Detect which cell encompasses the target text, then output its (x, y) center coordinate. 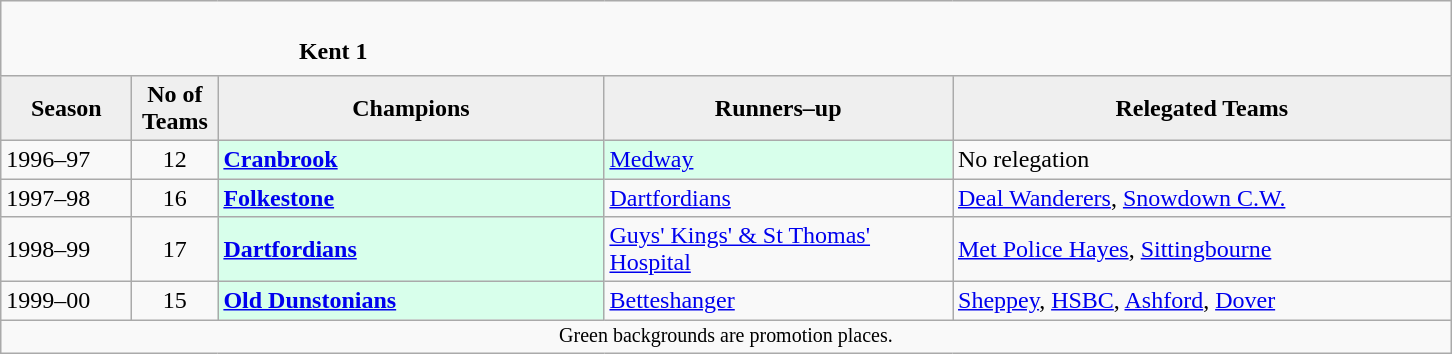
Runners–up (778, 108)
12 (175, 159)
1999–00 (66, 301)
1998–99 (66, 250)
No relegation (1202, 159)
Folkestone (411, 197)
Champions (411, 108)
1996–97 (66, 159)
16 (175, 197)
Season (66, 108)
15 (175, 301)
Sheppey, HSBC, Ashford, Dover (1202, 301)
Relegated Teams (1202, 108)
No of Teams (175, 108)
Guys' Kings' & St Thomas' Hospital (778, 250)
Met Police Hayes, Sittingbourne (1202, 250)
Old Dunstonians (411, 301)
Green backgrounds are promotion places. (726, 336)
Medway (778, 159)
1997–98 (66, 197)
Betteshanger (778, 301)
Deal Wanderers, Snowdown C.W. (1202, 197)
17 (175, 250)
Cranbrook (411, 159)
